Locate the cell with the specified text and output its [x, y] center coordinate. 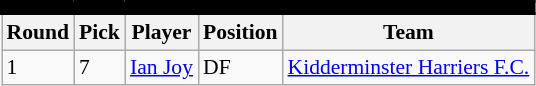
DF [240, 68]
Position [240, 32]
7 [100, 68]
Pick [100, 32]
Team [409, 32]
1 [38, 68]
Player [162, 32]
Round [38, 32]
Kidderminster Harriers F.C. [409, 68]
Ian Joy [162, 68]
